Identify which cell holds the provided text, then report its [x, y] central coordinate. 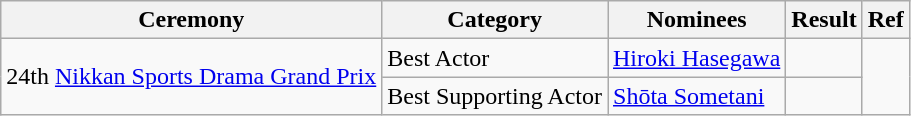
Nominees [697, 20]
Shōta Sometani [697, 96]
24th Nikkan Sports Drama Grand Prix [192, 77]
Ceremony [192, 20]
Hiroki Hasegawa [697, 58]
Category [495, 20]
Result [824, 20]
Best Actor [495, 58]
Ref [886, 20]
Best Supporting Actor [495, 96]
